For the text-containing cell, return its midpoint in (x, y) coordinate format. 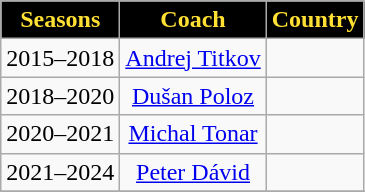
Andrej Titkov (193, 58)
2020–2021 (60, 134)
2021–2024 (60, 172)
Country (315, 20)
Dušan Poloz (193, 96)
Seasons (60, 20)
2018–2020 (60, 96)
Michal Tonar (193, 134)
2015–2018 (60, 58)
Coach (193, 20)
Peter Dávid (193, 172)
